Search for the cell housing the specified text and yield its [X, Y] center coordinate. 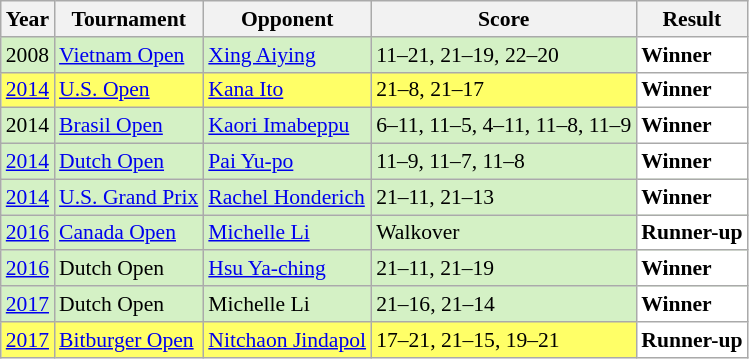
U.S. Open [128, 90]
Bitburger Open [128, 340]
Year [28, 19]
Tournament [128, 19]
Brasil Open [128, 126]
Result [692, 19]
Vietnam Open [128, 55]
Score [504, 19]
11–21, 21–19, 22–20 [504, 55]
2008 [28, 55]
17–21, 21–15, 19–21 [504, 340]
21–8, 21–17 [504, 90]
Rachel Honderich [287, 197]
Xing Aiying [287, 55]
21–11, 21–13 [504, 197]
Nitchaon Jindapol [287, 340]
Kaori Imabeppu [287, 126]
21–16, 21–14 [504, 304]
Hsu Ya-ching [287, 269]
Opponent [287, 19]
21–11, 21–19 [504, 269]
6–11, 11–5, 4–11, 11–8, 11–9 [504, 126]
U.S. Grand Prix [128, 197]
Pai Yu-po [287, 162]
Kana Ito [287, 90]
Canada Open [128, 233]
11–9, 11–7, 11–8 [504, 162]
Walkover [504, 233]
